Output the (X, Y) coordinate of the center of the cell containing the given text.  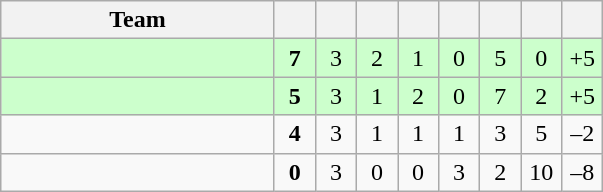
–8 (582, 172)
–2 (582, 134)
Team (138, 20)
4 (294, 134)
10 (542, 172)
